Pinpoint the cell where the given text exists, returning its [x, y] midpoint coordinate. 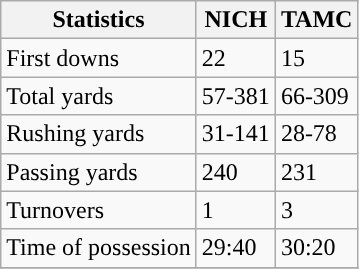
30:20 [316, 248]
231 [316, 172]
Passing yards [99, 172]
TAMC [316, 20]
57-381 [236, 96]
NICH [236, 20]
28-78 [316, 134]
31-141 [236, 134]
22 [236, 58]
29:40 [236, 248]
First downs [99, 58]
66-309 [316, 96]
Total yards [99, 96]
Turnovers [99, 210]
Statistics [99, 20]
Time of possession [99, 248]
1 [236, 210]
15 [316, 58]
240 [236, 172]
Rushing yards [99, 134]
3 [316, 210]
